From the cell containing the given text, extract its center point as (x, y) coordinate. 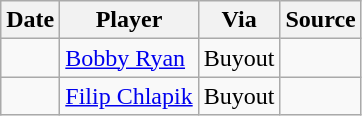
Date (30, 20)
Bobby Ryan (129, 58)
Via (239, 20)
Filip Chlapik (129, 96)
Source (320, 20)
Player (129, 20)
